Find where the given text appears and provide that cell's center as (X, Y) coordinate. 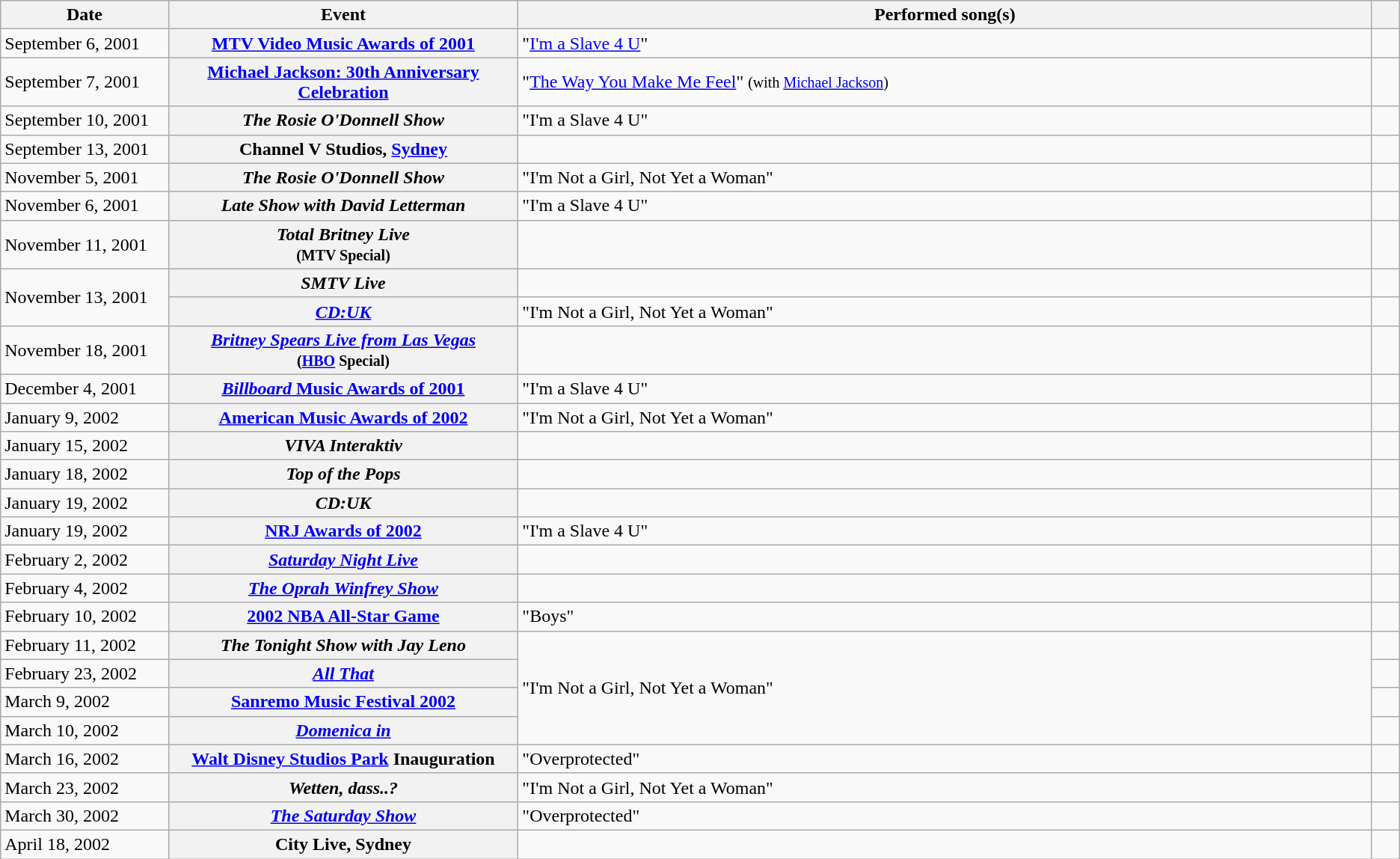
City Live, Sydney (343, 844)
Wetten, dass..? (343, 787)
Domenica in (343, 730)
2002 NBA All-Star Game (343, 617)
Late Show with David Letterman (343, 206)
Michael Jackson: 30th Anniversary Celebration (343, 82)
December 4, 2001 (85, 388)
March 10, 2002 (85, 730)
November 11, 2001 (85, 244)
February 10, 2002 (85, 617)
Event (343, 15)
November 13, 2001 (85, 297)
The Saturday Show (343, 816)
SMTV Live (343, 283)
March 9, 2002 (85, 702)
Billboard Music Awards of 2001 (343, 388)
February 2, 2002 (85, 560)
Total Britney Live (MTV Special) (343, 244)
November 6, 2001 (85, 206)
Performed song(s) (945, 15)
September 7, 2001 (85, 82)
September 6, 2001 (85, 43)
Walt Disney Studios Park Inauguration (343, 759)
NRJ Awards of 2002 (343, 531)
April 18, 2002 (85, 844)
January 15, 2002 (85, 446)
Britney Spears Live from Las Vegas (HBO Special) (343, 350)
All That (343, 673)
January 18, 2002 (85, 474)
"Boys" (945, 617)
February 4, 2002 (85, 588)
Channel V Studios, Sydney (343, 149)
March 23, 2002 (85, 787)
Date (85, 15)
September 13, 2001 (85, 149)
The Oprah Winfrey Show (343, 588)
November 18, 2001 (85, 350)
November 5, 2001 (85, 177)
Top of the Pops (343, 474)
Saturday Night Live (343, 560)
January 9, 2002 (85, 417)
The Tonight Show with Jay Leno (343, 645)
September 10, 2001 (85, 120)
American Music Awards of 2002 (343, 417)
Sanremo Music Festival 2002 (343, 702)
"The Way You Make Me Feel" (with Michael Jackson) (945, 82)
March 16, 2002 (85, 759)
March 30, 2002 (85, 816)
MTV Video Music Awards of 2001 (343, 43)
February 23, 2002 (85, 673)
VIVA Interaktiv (343, 446)
February 11, 2002 (85, 645)
